From the cell containing the given text, extract its center point as [X, Y] coordinate. 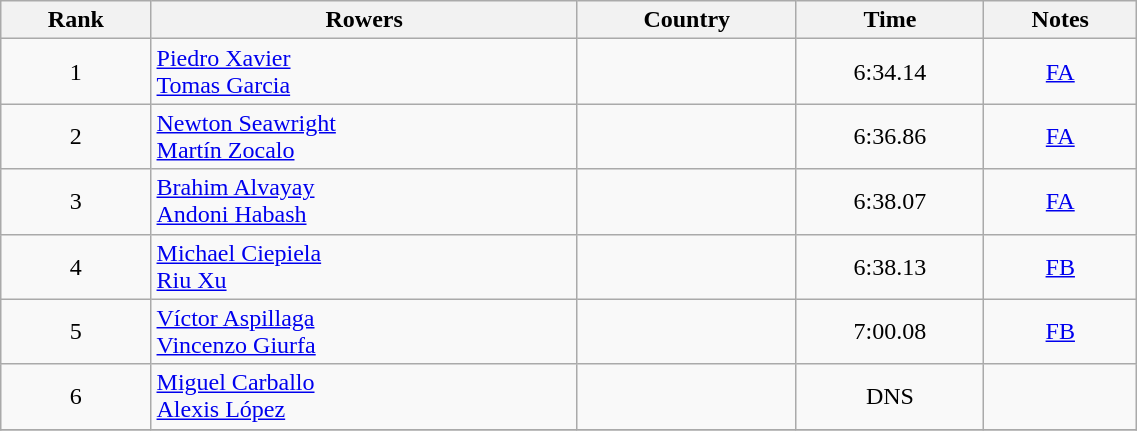
6:38.07 [890, 202]
Rank [76, 20]
Víctor AspillagaVincenzo Giurfa [364, 332]
Rowers [364, 20]
5 [76, 332]
7:00.08 [890, 332]
2 [76, 136]
Newton SeawrightMartín Zocalo [364, 136]
3 [76, 202]
Notes [1060, 20]
4 [76, 266]
6 [76, 396]
Country [686, 20]
Piedro XavierTomas Garcia [364, 72]
1 [76, 72]
DNS [890, 396]
Michael CiepielaRiu Xu [364, 266]
6:34.14 [890, 72]
Miguel CarballoAlexis López [364, 396]
6:36.86 [890, 136]
Time [890, 20]
6:38.13 [890, 266]
Brahim AlvayayAndoni Habash [364, 202]
